Extract the (x, y) coordinate from the center of the cell holding the provided text.  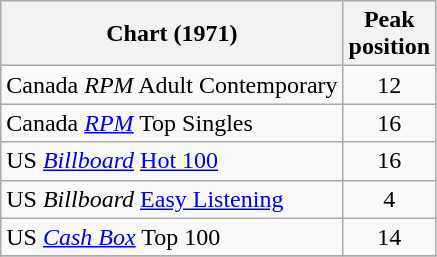
14 (389, 237)
US Cash Box Top 100 (172, 237)
US Billboard Hot 100 (172, 161)
Canada RPM Adult Contemporary (172, 85)
4 (389, 199)
12 (389, 85)
US Billboard Easy Listening (172, 199)
Canada RPM Top Singles (172, 123)
Peakposition (389, 34)
Chart (1971) (172, 34)
